Scan for the cell matching the given text and deliver its (X, Y) coordinate at center. 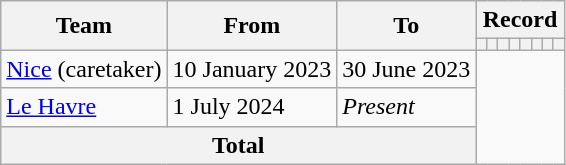
Team (84, 26)
Present (406, 107)
Nice (caretaker) (84, 69)
From (252, 26)
30 June 2023 (406, 69)
To (406, 26)
Le Havre (84, 107)
1 July 2024 (252, 107)
Total (238, 145)
10 January 2023 (252, 69)
Record (520, 20)
